From the cell containing the given text, extract its center point as (X, Y) coordinate. 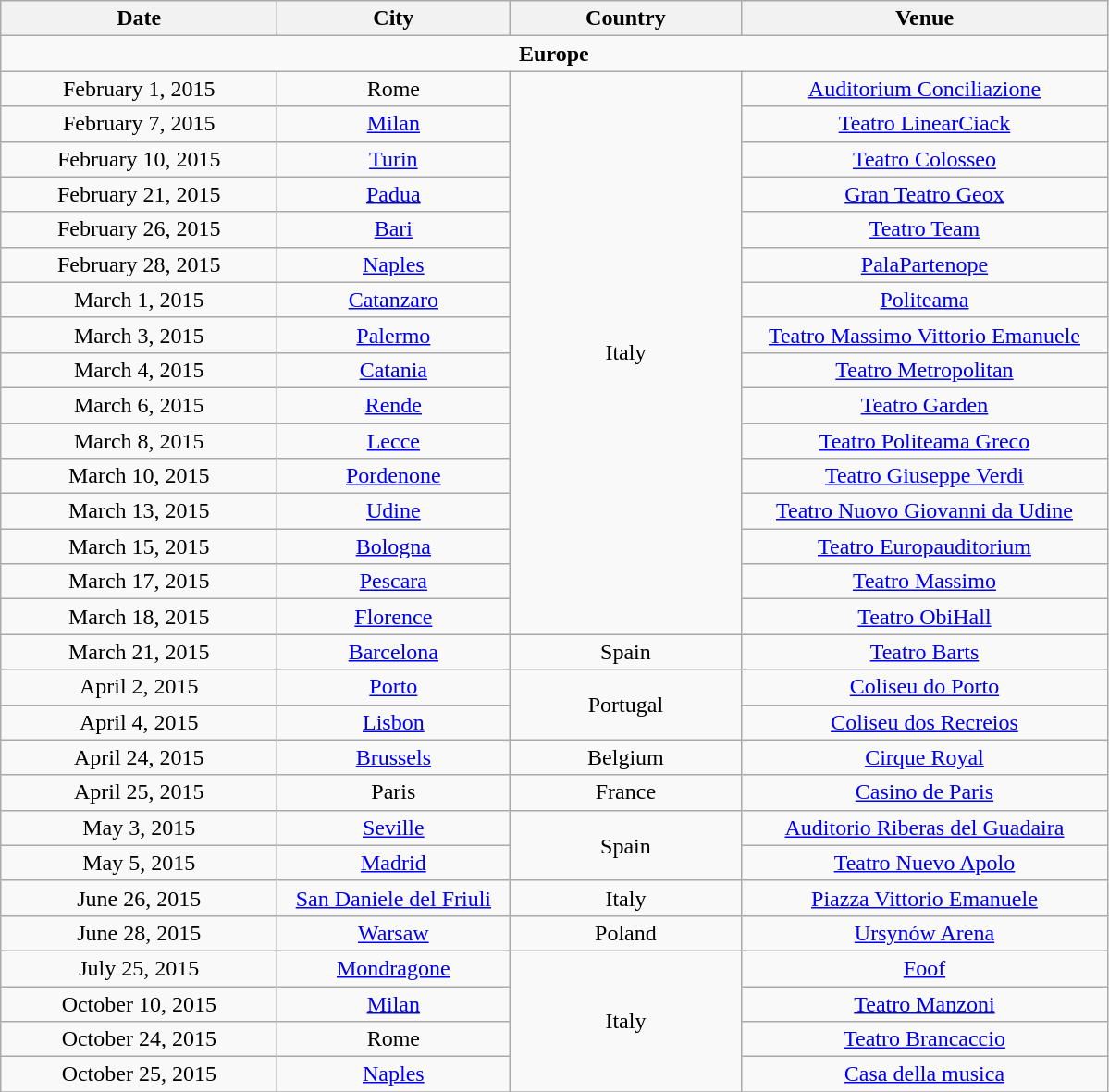
Teatro Manzoni (925, 1003)
Teatro Metropolitan (925, 370)
Coliseu dos Recreios (925, 722)
Seville (394, 828)
Teatro Colosseo (925, 159)
Gran Teatro Geox (925, 194)
February 26, 2015 (139, 229)
Country (625, 18)
April 4, 2015 (139, 722)
October 10, 2015 (139, 1003)
Pordenone (394, 476)
Auditorium Conciliazione (925, 89)
March 10, 2015 (139, 476)
Bari (394, 229)
Auditorio Riberas del Guadaira (925, 828)
Lecce (394, 441)
Brussels (394, 757)
Teatro Barts (925, 652)
Teatro Massimo (925, 582)
Teatro Nuevo Apolo (925, 863)
San Daniele del Friuli (394, 898)
July 25, 2015 (139, 968)
Coliseu do Porto (925, 687)
Palermo (394, 335)
May 5, 2015 (139, 863)
Politeama (925, 300)
Catania (394, 370)
Portugal (625, 705)
April 25, 2015 (139, 792)
Teatro Massimo Vittorio Emanuele (925, 335)
February 7, 2015 (139, 124)
October 25, 2015 (139, 1074)
Venue (925, 18)
March 4, 2015 (139, 370)
Ursynów Arena (925, 933)
Paris (394, 792)
February 28, 2015 (139, 264)
Europe (554, 54)
March 6, 2015 (139, 405)
Cirque Royal (925, 757)
Teatro ObiHall (925, 617)
Florence (394, 617)
Pescara (394, 582)
Piazza Vittorio Emanuele (925, 898)
June 28, 2015 (139, 933)
March 18, 2015 (139, 617)
City (394, 18)
March 8, 2015 (139, 441)
June 26, 2015 (139, 898)
Teatro Politeama Greco (925, 441)
Lisbon (394, 722)
March 17, 2015 (139, 582)
France (625, 792)
Rende (394, 405)
Casa della musica (925, 1074)
Teatro Giuseppe Verdi (925, 476)
March 15, 2015 (139, 546)
Teatro Nuovo Giovanni da Udine (925, 511)
March 13, 2015 (139, 511)
October 24, 2015 (139, 1039)
Udine (394, 511)
Barcelona (394, 652)
Bologna (394, 546)
Teatro Europauditorium (925, 546)
April 24, 2015 (139, 757)
March 3, 2015 (139, 335)
Turin (394, 159)
Teatro Garden (925, 405)
February 21, 2015 (139, 194)
Catanzaro (394, 300)
Poland (625, 933)
Casino de Paris (925, 792)
Padua (394, 194)
March 1, 2015 (139, 300)
Madrid (394, 863)
Mondragone (394, 968)
Teatro Team (925, 229)
March 21, 2015 (139, 652)
May 3, 2015 (139, 828)
Belgium (625, 757)
Warsaw (394, 933)
February 10, 2015 (139, 159)
Teatro LinearCiack (925, 124)
Foof (925, 968)
Porto (394, 687)
Teatro Brancaccio (925, 1039)
PalaPartenope (925, 264)
April 2, 2015 (139, 687)
February 1, 2015 (139, 89)
Date (139, 18)
